Find where the given text appears and provide that cell's center as (x, y) coordinate. 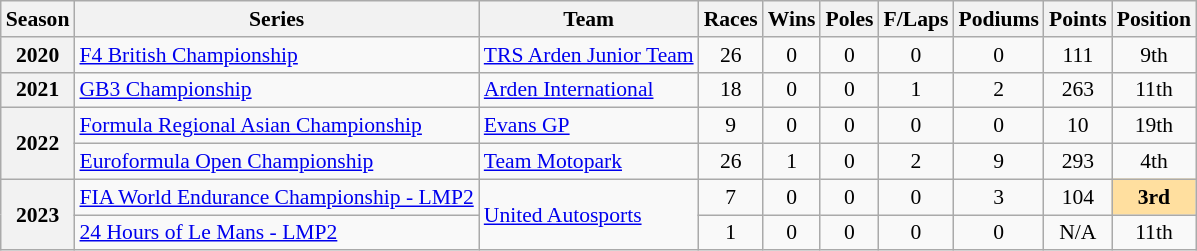
2021 (38, 90)
F/Laps (916, 19)
7 (731, 197)
4th (1154, 162)
10 (1078, 126)
Position (1154, 19)
104 (1078, 197)
Season (38, 19)
FIA World Endurance Championship - LMP2 (276, 197)
Formula Regional Asian Championship (276, 126)
N/A (1078, 233)
Team Motopark (589, 162)
F4 British Championship (276, 55)
GB3 Championship (276, 90)
United Autosports (589, 214)
2020 (38, 55)
2022 (38, 144)
3 (998, 197)
18 (731, 90)
3rd (1154, 197)
Arden International (589, 90)
Euroformula Open Championship (276, 162)
Poles (849, 19)
Evans GP (589, 126)
293 (1078, 162)
Wins (792, 19)
2023 (38, 214)
Races (731, 19)
TRS Arden Junior Team (589, 55)
24 Hours of Le Mans - LMP2 (276, 233)
Points (1078, 19)
9th (1154, 55)
Series (276, 19)
263 (1078, 90)
111 (1078, 55)
Team (589, 19)
19th (1154, 126)
Podiums (998, 19)
